For the text-containing cell, return its midpoint in (x, y) coordinate format. 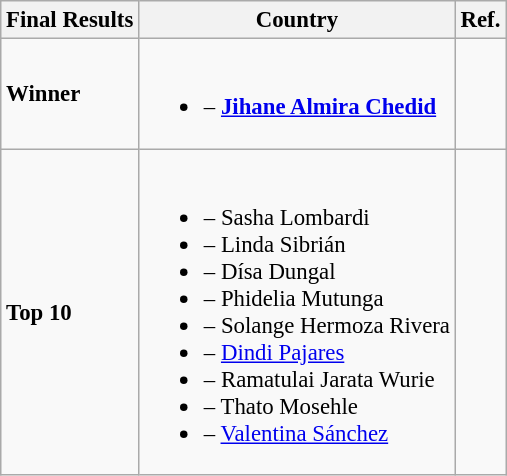
Top 10 (70, 312)
– Jihane Almira Chedid (298, 94)
Ref. (480, 20)
Winner (70, 94)
Country (298, 20)
Final Results (70, 20)
